Detect which cell encompasses the target text, then output its [X, Y] center coordinate. 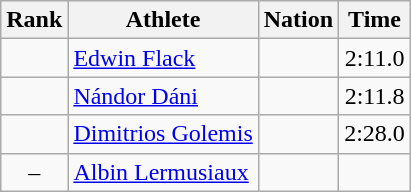
Time [375, 20]
Nándor Dáni [163, 96]
Albin Lermusiaux [163, 172]
Edwin Flack [163, 58]
Dimitrios Golemis [163, 134]
Athlete [163, 20]
2:11.8 [375, 96]
Rank [34, 20]
Nation [298, 20]
2:28.0 [375, 134]
– [34, 172]
2:11.0 [375, 58]
